Return (X, Y) of the center of cell containing provided text 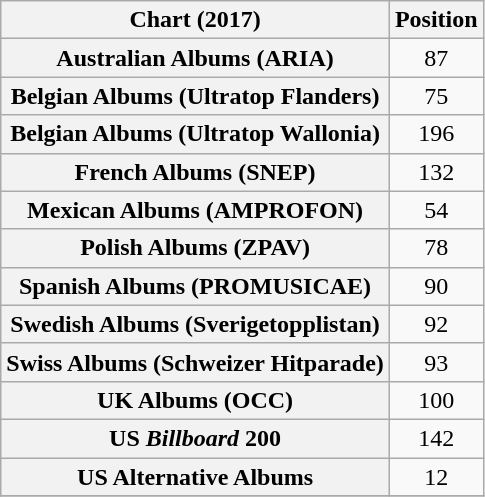
Position (436, 20)
Australian Albums (ARIA) (196, 58)
US Billboard 200 (196, 438)
UK Albums (OCC) (196, 400)
Swedish Albums (Sverigetopplistan) (196, 324)
Swiss Albums (Schweizer Hitparade) (196, 362)
Belgian Albums (Ultratop Flanders) (196, 96)
142 (436, 438)
92 (436, 324)
54 (436, 210)
Polish Albums (ZPAV) (196, 248)
Spanish Albums (PROMUSICAE) (196, 286)
Mexican Albums (AMPROFON) (196, 210)
French Albums (SNEP) (196, 172)
Chart (2017) (196, 20)
12 (436, 477)
US Alternative Albums (196, 477)
78 (436, 248)
132 (436, 172)
87 (436, 58)
90 (436, 286)
196 (436, 134)
Belgian Albums (Ultratop Wallonia) (196, 134)
100 (436, 400)
75 (436, 96)
93 (436, 362)
